Pinpoint the cell where the given text exists, returning its [x, y] midpoint coordinate. 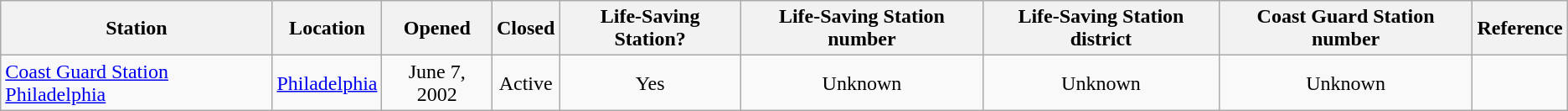
Location [327, 29]
Philadelphia [327, 82]
Station [137, 29]
Coast Guard Station Philadelphia [137, 82]
Life-Saving Station number [861, 29]
Closed [525, 29]
Life-Saving Station? [650, 29]
Yes [650, 82]
Life-Saving Station district [1101, 29]
Opened [437, 29]
Active [525, 82]
Reference [1519, 29]
Coast Guard Station number [1345, 29]
June 7, 2002 [437, 82]
